From the cell containing the given text, extract its center point as [x, y] coordinate. 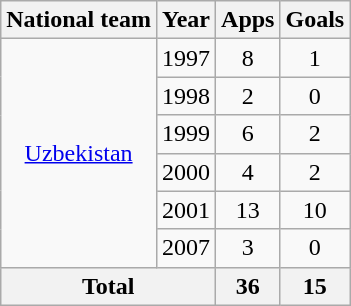
Total [108, 286]
6 [248, 134]
1998 [186, 96]
National team [79, 20]
36 [248, 286]
Apps [248, 20]
4 [248, 172]
10 [315, 210]
2007 [186, 248]
Uzbekistan [79, 153]
Goals [315, 20]
13 [248, 210]
1 [315, 58]
1997 [186, 58]
8 [248, 58]
2001 [186, 210]
Year [186, 20]
2000 [186, 172]
15 [315, 286]
3 [248, 248]
1999 [186, 134]
